Find where the given text appears and provide that cell's center as (X, Y) coordinate. 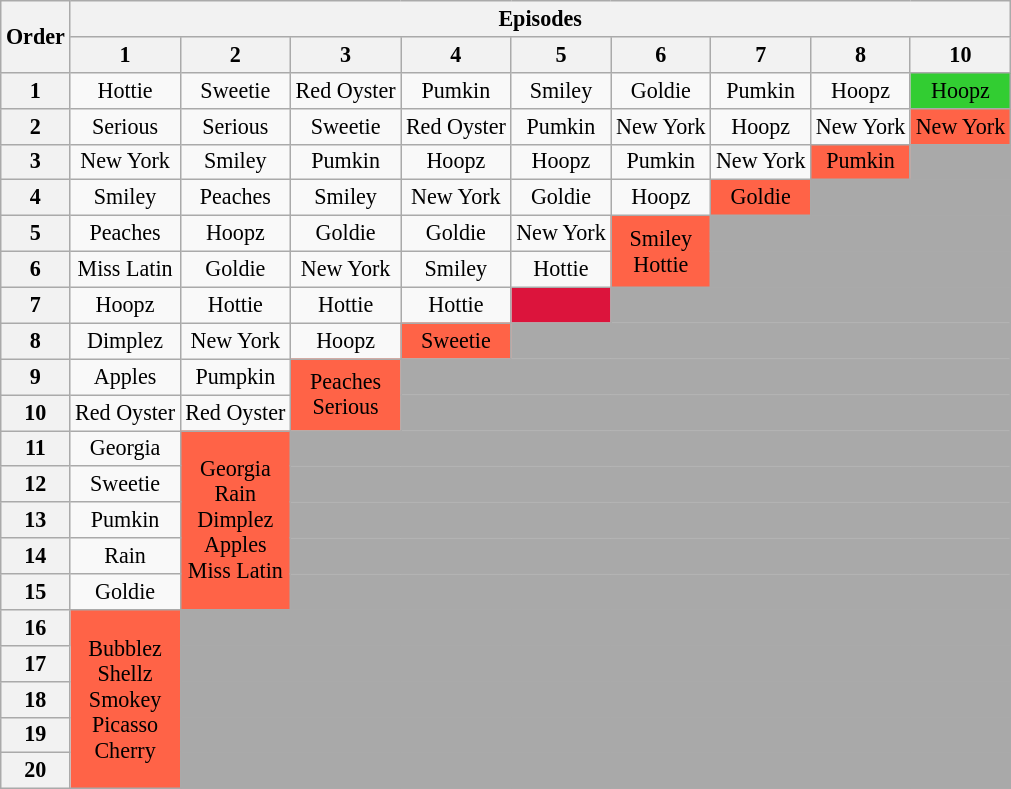
Miss Latin (125, 269)
14 (36, 556)
BubblezShellzSmokeyPicassoCherry (125, 698)
Episodes (540, 18)
Apples (125, 377)
Rain (125, 556)
Pumpkin (235, 377)
Order (36, 36)
13 (36, 520)
19 (36, 735)
15 (36, 591)
18 (36, 699)
GeorgiaRainDimplezApplesMiss Latin (235, 520)
16 (36, 627)
12 (36, 484)
17 (36, 663)
20 (36, 771)
PeachesSerious (345, 395)
11 (36, 448)
SmileyHottie (661, 251)
Dimplez (125, 341)
9 (36, 377)
Georgia (125, 448)
